Search for the cell housing the specified text and yield its [x, y] center coordinate. 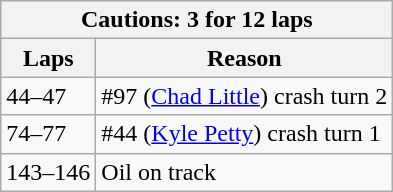
#97 (Chad Little) crash turn 2 [244, 96]
143–146 [48, 172]
Laps [48, 58]
74–77 [48, 134]
Oil on track [244, 172]
Cautions: 3 for 12 laps [197, 20]
#44 (Kyle Petty) crash turn 1 [244, 134]
44–47 [48, 96]
Reason [244, 58]
